Locate the cell with the specified text and output its (X, Y) center coordinate. 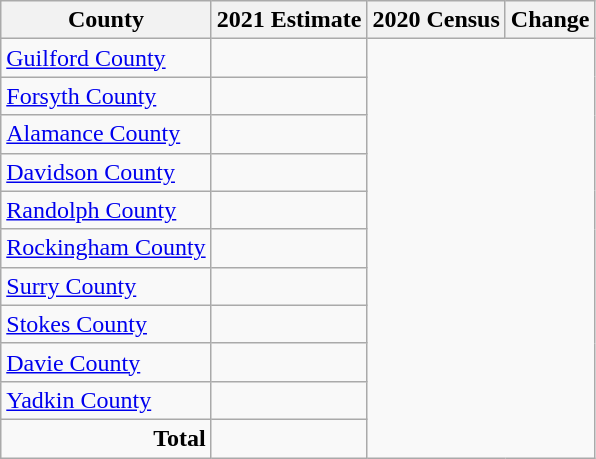
Stokes County (106, 324)
Yadkin County (106, 400)
County (106, 20)
Forsyth County (106, 96)
Surry County (106, 286)
Davidson County (106, 172)
2021 Estimate (289, 20)
2020 Census (436, 20)
Davie County (106, 362)
Guilford County (106, 58)
Rockingham County (106, 248)
Change (550, 20)
Total (106, 438)
Randolph County (106, 210)
Alamance County (106, 134)
